Search for the cell housing the specified text and yield its (X, Y) center coordinate. 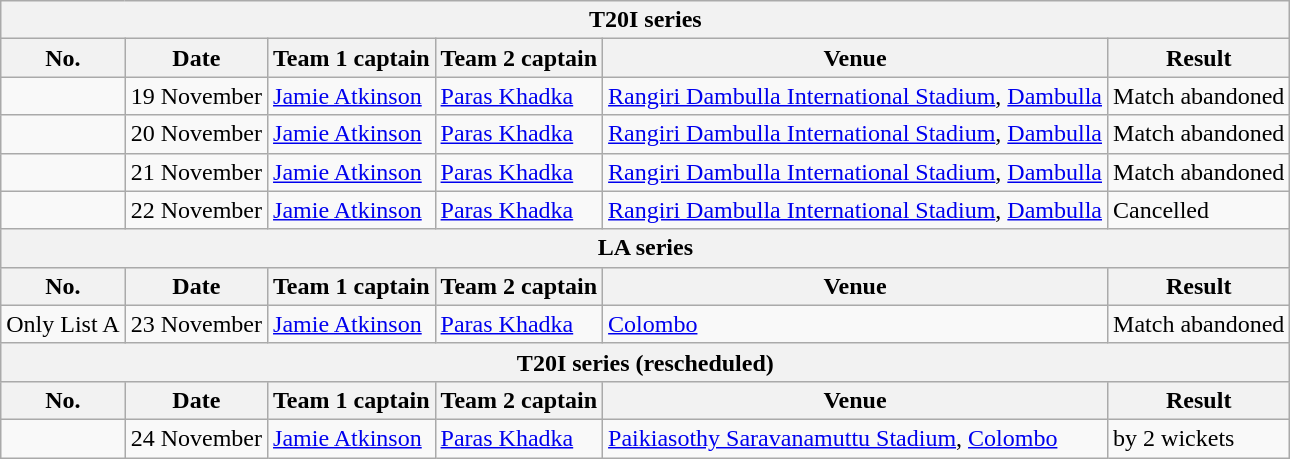
20 November (196, 134)
22 November (196, 210)
T20I series (rescheduled) (646, 362)
21 November (196, 172)
Colombo (856, 324)
Only List A (63, 324)
24 November (196, 438)
Cancelled (1199, 210)
Paikiasothy Saravanamuttu Stadium, Colombo (856, 438)
T20I series (646, 20)
by 2 wickets (1199, 438)
LA series (646, 248)
19 November (196, 96)
23 November (196, 324)
